Identify which cell holds the provided text, then report its [x, y] central coordinate. 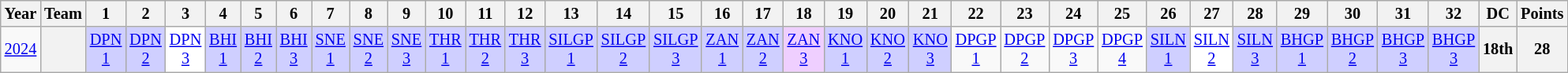
SILN3 [1255, 49]
DPN3 [185, 49]
1 [106, 13]
24 [1073, 13]
17 [763, 13]
21 [930, 13]
32 [1454, 13]
11 [485, 13]
BHI2 [259, 49]
18th [1498, 49]
Points [1542, 13]
SILGP1 [571, 49]
KNO3 [930, 49]
2024 [21, 49]
BHI1 [223, 49]
THR1 [445, 49]
SILN1 [1168, 49]
6 [294, 13]
5 [259, 13]
2 [145, 13]
12 [525, 13]
DPGP4 [1122, 49]
16 [722, 13]
SILGP3 [675, 49]
SNE2 [369, 49]
THR3 [525, 49]
22 [976, 13]
3 [185, 13]
DPN1 [106, 49]
Team [63, 13]
15 [675, 13]
DPGP1 [976, 49]
DPGP2 [1025, 49]
30 [1353, 13]
20 [888, 13]
31 [1403, 13]
27 [1212, 13]
7 [331, 13]
Year [21, 13]
THR2 [485, 49]
18 [804, 13]
BHI3 [294, 49]
SILN2 [1212, 49]
ZAN3 [804, 49]
23 [1025, 13]
19 [845, 13]
DC [1498, 13]
SILGP2 [623, 49]
SNE1 [331, 49]
ZAN2 [763, 49]
KNO2 [888, 49]
KNO1 [845, 49]
9 [406, 13]
BHGP2 [1353, 49]
25 [1122, 13]
SNE3 [406, 49]
DPGP3 [1073, 49]
BHGP1 [1302, 49]
14 [623, 13]
8 [369, 13]
13 [571, 13]
29 [1302, 13]
10 [445, 13]
4 [223, 13]
ZAN1 [722, 49]
DPN2 [145, 49]
26 [1168, 13]
